Locate the cell with the specified text and output its (X, Y) center coordinate. 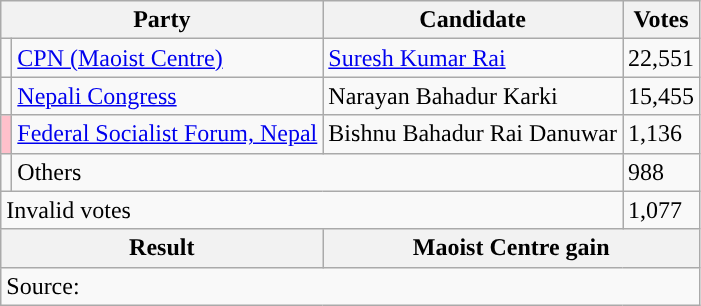
Votes (660, 20)
CPN (Maoist Centre) (168, 58)
1,077 (660, 210)
Invalid votes (312, 210)
988 (660, 172)
Source: (350, 286)
Maoist Centre gain (512, 248)
Candidate (473, 20)
Narayan Bahadur Karki (473, 96)
Federal Socialist Forum, Nepal (168, 134)
Others (318, 172)
15,455 (660, 96)
Nepali Congress (168, 96)
Bishnu Bahadur Rai Danuwar (473, 134)
Party (162, 20)
Result (162, 248)
Suresh Kumar Rai (473, 58)
1,136 (660, 134)
22,551 (660, 58)
